Extract the [x, y] coordinate from the center of the cell holding the provided text.  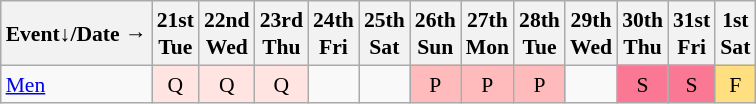
27thMon [488, 33]
22ndWed [227, 33]
26thSun [436, 33]
Men [76, 84]
30thThu [642, 33]
29thWed [591, 33]
23rdThu [282, 33]
1stSat [735, 33]
25thSat [384, 33]
21stTue [176, 33]
28thTue [540, 33]
Event↓/Date → [76, 33]
F [735, 84]
31stFri [692, 33]
24thFri [334, 33]
